Locate the cell with the specified text and output its (x, y) center coordinate. 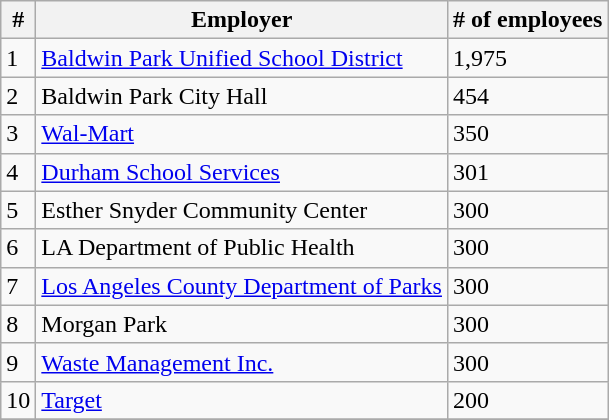
# (18, 20)
7 (18, 286)
4 (18, 172)
8 (18, 324)
# of employees (527, 20)
Morgan Park (242, 324)
Waste Management Inc. (242, 362)
1 (18, 58)
2 (18, 96)
LA Department of Public Health (242, 248)
6 (18, 248)
454 (527, 96)
Wal-Mart (242, 134)
Esther Snyder Community Center (242, 210)
350 (527, 134)
Los Angeles County Department of Parks (242, 286)
3 (18, 134)
Baldwin Park City Hall (242, 96)
301 (527, 172)
Employer (242, 20)
Durham School Services (242, 172)
1,975 (527, 58)
5 (18, 210)
10 (18, 400)
200 (527, 400)
Target (242, 400)
9 (18, 362)
Baldwin Park Unified School District (242, 58)
